Output the [X, Y] coordinate of the center of the cell containing the given text.  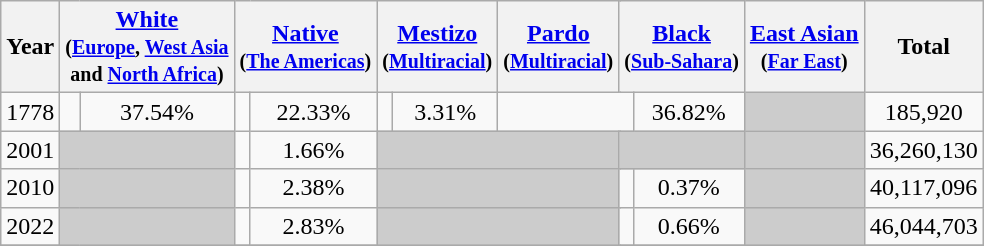
46,044,703 [924, 226]
36,260,130 [924, 150]
2001 [30, 150]
2.38% [313, 188]
37.54% [157, 112]
185,920 [924, 112]
Native(The Americas) [306, 47]
40,117,096 [924, 188]
36.82% [688, 112]
Total [924, 47]
2010 [30, 188]
3.31% [446, 112]
White(Europe, West Asiaand North Africa) [147, 47]
0.66% [688, 226]
Pardo(Multiracial) [558, 47]
Black(Sub-Sahara) [682, 47]
22.33% [313, 112]
2022 [30, 226]
1778 [30, 112]
1.66% [313, 150]
Year [30, 47]
East Asian(Far East) [804, 47]
0.37% [688, 188]
Mestizo(Multiracial) [438, 47]
2.83% [313, 226]
